Determine the [X, Y] coordinate at the center of the cell enclosing the given text.  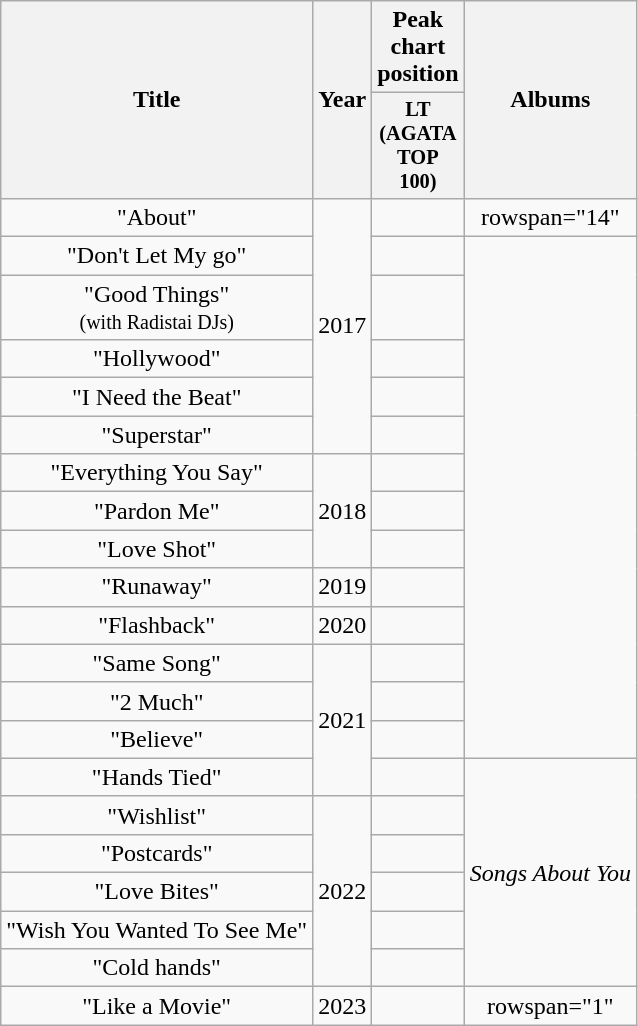
2022 [342, 891]
"Superstar" [157, 435]
"Love Bites" [157, 892]
rowspan="14" [550, 217]
2021 [342, 720]
"Pardon Me" [157, 511]
2018 [342, 511]
"Love Shot" [157, 549]
rowspan="1" [550, 1006]
Albums [550, 100]
Songs About You [550, 872]
"Don't Let My go" [157, 256]
"I Need the Beat" [157, 397]
2019 [342, 587]
Peak chart position [418, 47]
LT (AGATA TOP 100) [418, 146]
2020 [342, 625]
"2 Much" [157, 701]
"Good Things"(with Radistai DJs) [157, 308]
"Everything You Say" [157, 473]
"Runaway" [157, 587]
"Same Song" [157, 663]
"Hollywood" [157, 359]
Year [342, 100]
"About" [157, 217]
"Wish You Wanted To See Me" [157, 930]
"Cold hands" [157, 968]
2017 [342, 326]
"Flashback" [157, 625]
"Wishlist" [157, 815]
"Hands Tied" [157, 777]
2023 [342, 1006]
"Postcards" [157, 853]
Title [157, 100]
"Believe" [157, 739]
"Like a Movie" [157, 1006]
